Scan for the cell matching the given text and deliver its (X, Y) coordinate at center. 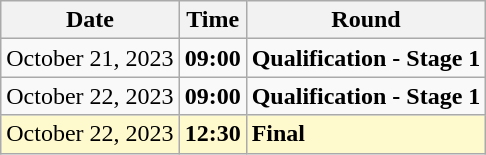
Date (90, 20)
October 21, 2023 (90, 58)
12:30 (212, 134)
Round (366, 20)
Time (212, 20)
Final (366, 134)
